Return (x, y) of the center of cell containing provided text 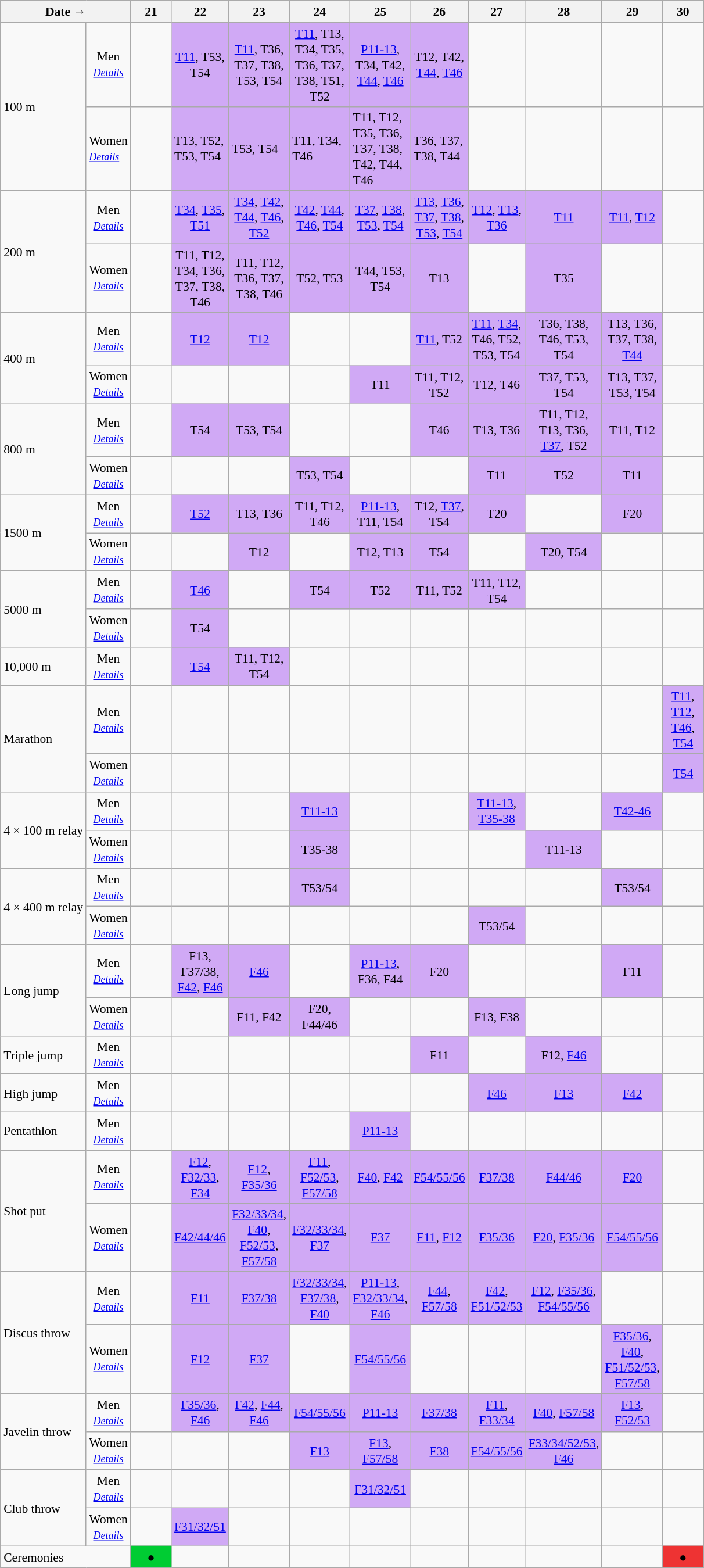
T13, T52, T53, T54 (200, 149)
T11, T12, T13, T36, T37, T52 (564, 430)
T11, T12, T36, T37, T38, T46 (259, 278)
Ceremonies (66, 1556)
F20, F44/46 (319, 1016)
F13, F38 (497, 1016)
High jump (43, 1093)
T37, T38, T53, T54 (380, 217)
F42, F44, F46 (259, 1412)
F12, F35/36 (259, 1176)
T11, T12, T34, T36, T37, T38, T46 (200, 278)
T12, T13, T36 (497, 217)
Javelin throw (43, 1431)
T20 (497, 514)
Pentathlon (43, 1131)
1500 m (43, 532)
F11, F42 (259, 1016)
5000 m (43, 609)
P11-13, T11, T54 (380, 514)
F11, F33/34 (497, 1412)
F13, F57/58 (380, 1451)
100 m (43, 106)
800 m (43, 449)
F42 (632, 1093)
T13, T36, T37, T38, T44 (632, 338)
T34, T35, T51 (200, 217)
24 (319, 12)
F40, F57/58 (564, 1412)
30 (683, 12)
T42, T44, T46, T54 (319, 217)
T34, T42, T44, T46, T52 (259, 217)
T11, T12, T46 (319, 514)
F13, F37/38, F42, F46 (200, 971)
F20, F35/36 (564, 1237)
21 (151, 12)
400 m (43, 358)
T12, T37, T54 (439, 514)
T13, T37, T53, T54 (632, 384)
10,000 m (43, 666)
T11, T13, T34, T35, T36, T37, T38, T51, T52 (319, 64)
F42/44/46 (200, 1237)
T20, T54 (564, 552)
Triple jump (43, 1055)
Club throw (43, 1508)
F40, F42 (380, 1176)
F11, F12 (439, 1237)
Long jump (43, 990)
F35/36, F40, F51/52/53, F57/58 (632, 1359)
T12, T46 (497, 384)
P11-13, F36, F44 (380, 971)
F13, F52/53 (632, 1412)
T12, T42, T44, T46 (439, 64)
T11, T12, T52 (439, 384)
F12, F46 (564, 1055)
F32/33/34, F37/38, F40 (319, 1298)
23 (259, 12)
T36, T38, T46, T53, T54 (564, 338)
F44/46 (564, 1176)
25 (380, 12)
T13, T36, T37, T38, T53, T54 (439, 217)
4 × 100 m relay (43, 830)
T44, T53, T54 (380, 278)
T37, T53, T54 (564, 384)
T36, T37, T38, T44 (439, 149)
Shot put (43, 1211)
Discus throw (43, 1332)
27 (497, 12)
29 (632, 12)
T11, T12, T35, T36, T37, T38, T42, T44, T46 (380, 149)
F42, F51/52/53 (497, 1298)
T11, T12, T46, T54 (683, 719)
F33/34/52/53, F46 (564, 1451)
4 × 400 m relay (43, 907)
22 (200, 12)
F44, F57/58 (439, 1298)
200 m (43, 251)
Date → (66, 12)
28 (564, 12)
F35/36 (497, 1237)
T12, T13 (380, 552)
Marathon (43, 739)
T52, T53 (319, 278)
T42-46 (632, 811)
F11, F52/53, F57/58 (319, 1176)
T35-38 (319, 849)
F12, F35/36, F54/55/56 (564, 1298)
F32/33/34, F37 (319, 1237)
P11-13, F32/33/34, F46 (380, 1298)
T11, T34, T46, T52, T53, T54 (497, 338)
F35/36, F46 (200, 1412)
26 (439, 12)
T11, T53, T54 (200, 64)
T35 (564, 278)
F12, F32/33, F34 (200, 1176)
T11, T34, T46 (319, 149)
F38 (439, 1451)
P11-13, T34, T42, T44, T46 (380, 64)
F12 (200, 1359)
T11, T36, T37, T38, T53, T54 (259, 64)
T13 (439, 278)
F32/33/34, F40, F52/53, F57/58 (259, 1237)
T11-13, T35-38 (497, 811)
